For the text-containing cell, return its midpoint in (X, Y) coordinate format. 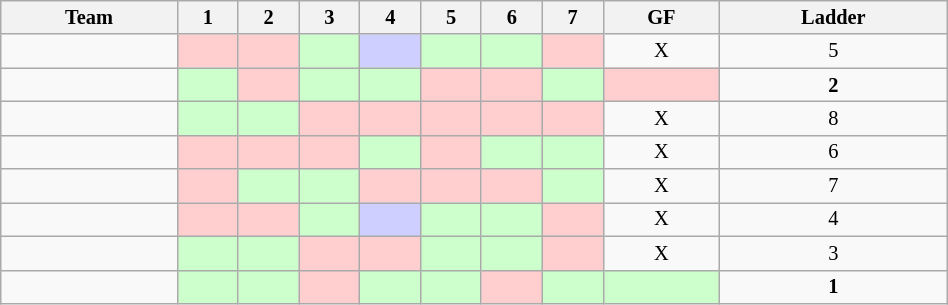
GF (661, 17)
Ladder (834, 17)
Team (90, 17)
8 (834, 118)
